Detect which cell encompasses the target text, then output its [x, y] center coordinate. 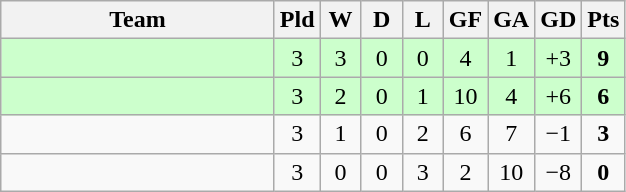
D [382, 20]
W [340, 20]
GF [465, 20]
GA [512, 20]
9 [604, 58]
−8 [558, 172]
Team [138, 20]
−1 [558, 134]
Pld [297, 20]
7 [512, 134]
Pts [604, 20]
L [422, 20]
+3 [558, 58]
GD [558, 20]
+6 [558, 96]
